Identify which cell holds the provided text, then report its [x, y] central coordinate. 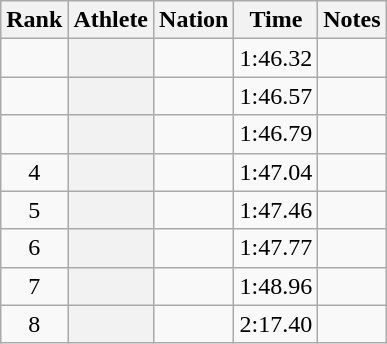
Athlete [111, 20]
Nation [194, 20]
1:46.32 [276, 58]
6 [34, 248]
5 [34, 210]
1:46.79 [276, 134]
Rank [34, 20]
Time [276, 20]
4 [34, 172]
1:48.96 [276, 286]
8 [34, 324]
Notes [352, 20]
1:47.46 [276, 210]
2:17.40 [276, 324]
1:46.57 [276, 96]
1:47.04 [276, 172]
1:47.77 [276, 248]
7 [34, 286]
